Scan for the cell matching the given text and deliver its [x, y] coordinate at center. 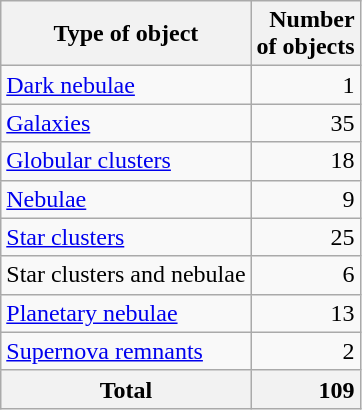
1 [306, 85]
Galaxies [126, 123]
6 [306, 275]
Type of object [126, 34]
Nebulae [126, 199]
Total [126, 389]
13 [306, 313]
9 [306, 199]
18 [306, 161]
Globular clusters [126, 161]
Dark nebulae [126, 85]
35 [306, 123]
Supernova remnants [126, 351]
Star clusters and nebulae [126, 275]
2 [306, 351]
Planetary nebulae [126, 313]
Star clusters [126, 237]
25 [306, 237]
109 [306, 389]
Number of objects [306, 34]
